Identify which cell holds the provided text, then report its [X, Y] central coordinate. 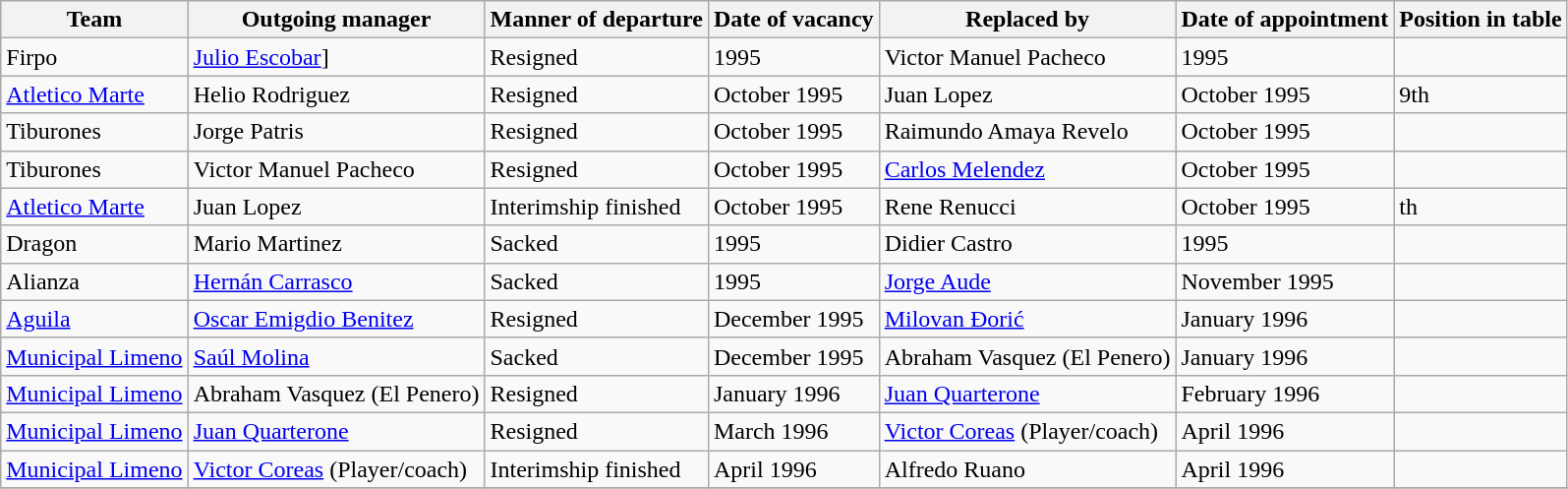
Oscar Emigdio Benitez [336, 319]
Julio Escobar] [336, 57]
Carlos Melendez [1027, 169]
Jorge Aude [1027, 281]
Aguila [94, 319]
Saúl Molina [336, 356]
Date of vacancy [793, 20]
Hernán Carrasco [336, 281]
Team [94, 20]
Rene Renucci [1027, 207]
Outgoing manager [336, 20]
9th [1481, 94]
Alfredo Ruano [1027, 469]
February 1996 [1285, 394]
Helio Rodriguez [336, 94]
March 1996 [793, 431]
Position in table [1481, 20]
Didier Castro [1027, 244]
Manner of departure [596, 20]
Mario Martinez [336, 244]
Milovan Đorić [1027, 319]
Jorge Patris [336, 132]
November 1995 [1285, 281]
Alianza [94, 281]
Replaced by [1027, 20]
Firpo [94, 57]
th [1481, 207]
Raimundo Amaya Revelo [1027, 132]
Dragon [94, 244]
Date of appointment [1285, 20]
